Pinpoint the cell where the given text exists, returning its [x, y] midpoint coordinate. 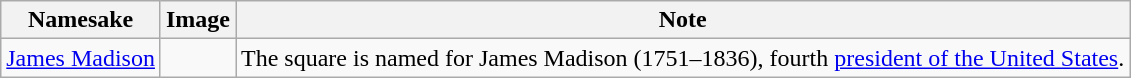
Namesake [81, 20]
Note [683, 20]
Image [198, 20]
The square is named for James Madison (1751–1836), fourth president of the United States. [683, 58]
James Madison [81, 58]
